Find where the given text appears and provide that cell's center as (x, y) coordinate. 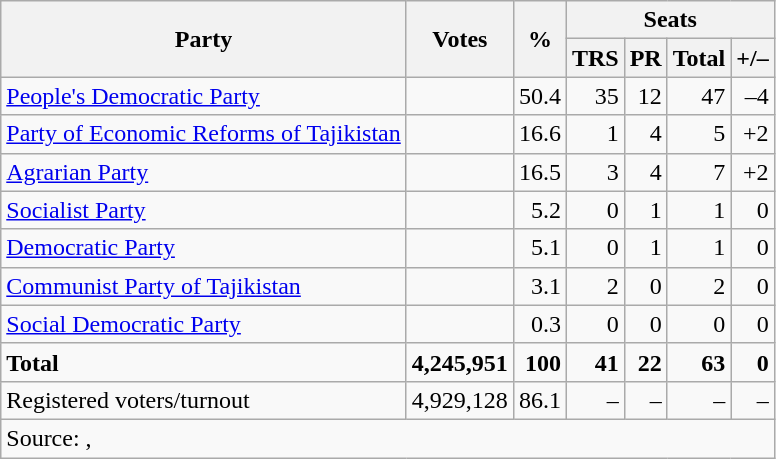
Votes (460, 39)
Registered voters/turnout (204, 400)
% (540, 39)
Social Democratic Party (204, 324)
47 (699, 96)
86.1 (540, 400)
100 (540, 362)
5.1 (540, 248)
TRS (595, 58)
Party (204, 39)
12 (646, 96)
PR (646, 58)
3.1 (540, 286)
50.4 (540, 96)
Socialist Party (204, 210)
People's Democratic Party (204, 96)
Seats (670, 20)
5 (699, 134)
22 (646, 362)
5.2 (540, 210)
Communist Party of Tajikistan (204, 286)
16.5 (540, 172)
16.6 (540, 134)
7 (699, 172)
0.3 (540, 324)
63 (699, 362)
Agrarian Party (204, 172)
Party of Economic Reforms of Tajikistan (204, 134)
Democratic Party (204, 248)
41 (595, 362)
4,929,128 (460, 400)
35 (595, 96)
Source: , (388, 438)
–4 (752, 96)
4,245,951 (460, 362)
3 (595, 172)
+/– (752, 58)
